Detect which cell encompasses the target text, then output its [x, y] center coordinate. 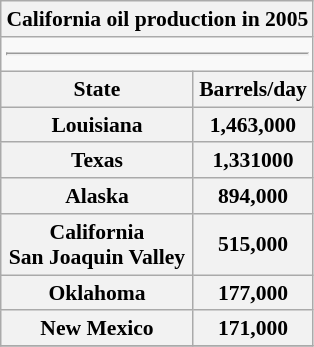
California oil production in 2005 [157, 19]
Oklahoma [96, 293]
CaliforniaSan Joaquin Valley [96, 244]
Texas [96, 160]
515,000 [254, 244]
177,000 [254, 293]
1,463,000 [254, 125]
Alaska [96, 196]
171,000 [254, 328]
New Mexico [96, 328]
894,000 [254, 196]
Barrels/day [254, 89]
1,331000 [254, 160]
Louisiana [96, 125]
State [96, 89]
